Return (x, y) of the center of cell containing provided text 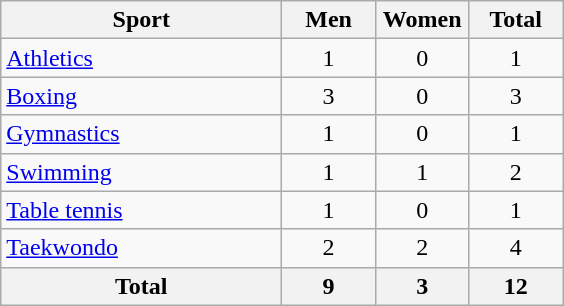
12 (516, 286)
Men (329, 20)
4 (516, 248)
Taekwondo (142, 248)
Women (422, 20)
Gymnastics (142, 134)
Sport (142, 20)
Athletics (142, 58)
Boxing (142, 96)
9 (329, 286)
Table tennis (142, 210)
Swimming (142, 172)
